Capture the cell that displays the provided text and extract its [x, y] central coordinate. 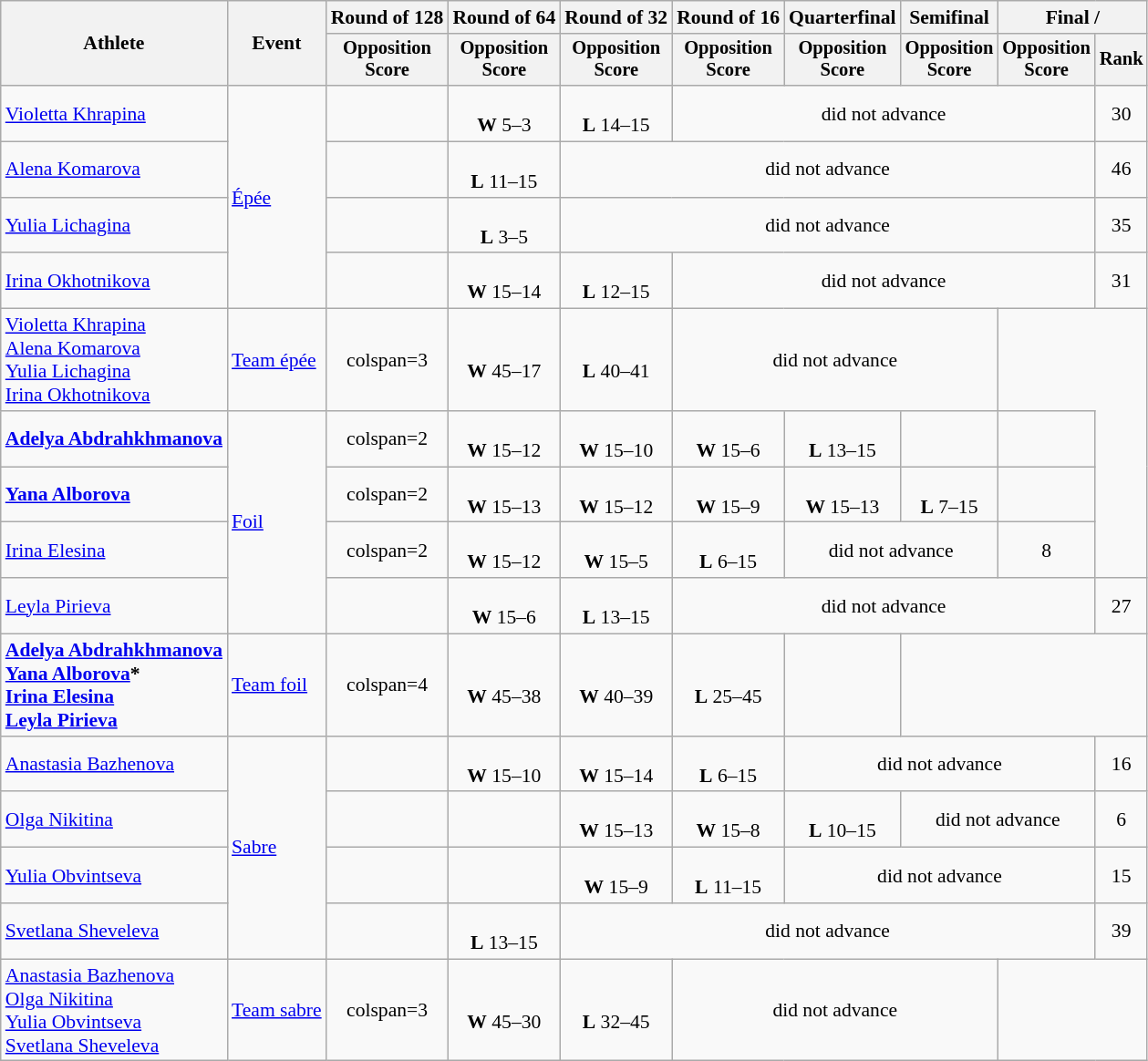
Team épée [277, 360]
L 3–5 [503, 226]
35 [1122, 226]
Round of 64 [503, 17]
Round of 32 [616, 17]
Alena Komarova [114, 170]
W 15–5 [616, 551]
colspan=4 [388, 685]
L 10–15 [843, 820]
27 [1122, 605]
Quarterfinal [843, 17]
Yulia Lichagina [114, 226]
L 32–45 [616, 1010]
L 14–15 [616, 113]
Adelya AbdrahkhmanovaYana Alborova*Irina ElesinaLeyla Pirieva [114, 685]
15 [1122, 875]
W 45–17 [503, 360]
L 12–15 [616, 281]
Yulia Obvintseva [114, 875]
W 5–3 [503, 113]
L 25–45 [728, 685]
Round of 128 [388, 17]
30 [1122, 113]
Anastasia BazhenovaOlga NikitinaYulia ObvintsevaSvetlana Sheveleva [114, 1010]
L 7–15 [950, 494]
Team foil [277, 685]
Svetlana Sheveleva [114, 932]
W 45–30 [503, 1010]
31 [1122, 281]
Irina Okhotnikova [114, 281]
W 40–39 [616, 685]
Leyla Pirieva [114, 605]
Semifinal [950, 17]
Anastasia Bazhenova [114, 764]
6 [1122, 820]
Adelya Abdrahkhmanova [114, 439]
Irina Elesina [114, 551]
39 [1122, 932]
Foil [277, 522]
Athlete [114, 44]
Sabre [277, 848]
Yana Alborova [114, 494]
8 [1047, 551]
16 [1122, 764]
Round of 16 [728, 17]
Final / [1072, 17]
46 [1122, 170]
Olga Nikitina [114, 820]
Event [277, 44]
L 40–41 [616, 360]
Violetta Khrapina [114, 113]
W 15–8 [728, 820]
Violetta KhrapinaAlena KomarovaYulia LichaginaIrina Okhotnikova [114, 360]
W 45–38 [503, 685]
Épée [277, 197]
Rank [1122, 60]
Team sabre [277, 1010]
